Extract the [x, y] coordinate from the center of the cell holding the provided text.  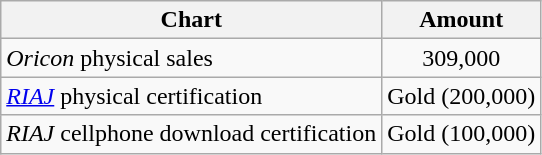
Gold (100,000) [462, 134]
Gold (200,000) [462, 96]
Oricon physical sales [192, 58]
309,000 [462, 58]
Amount [462, 20]
Chart [192, 20]
RIAJ physical certification [192, 96]
RIAJ cellphone download certification [192, 134]
